Provide the (x, y) coordinate of the cell's center where the given text is located.  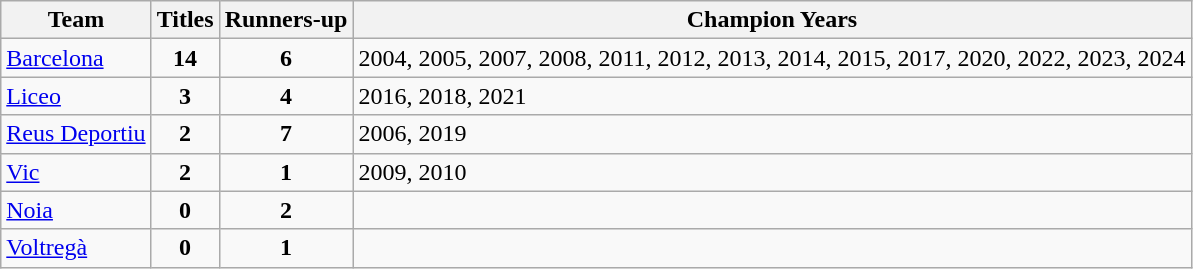
7 (286, 134)
6 (286, 58)
Barcelona (76, 58)
Vic (76, 172)
Titles (185, 20)
Liceo (76, 96)
Runners-up (286, 20)
Champion Years (772, 20)
2009, 2010 (772, 172)
Voltregà (76, 248)
3 (185, 96)
2016, 2018, 2021 (772, 96)
4 (286, 96)
Reus Deportiu (76, 134)
Team (76, 20)
Noia (76, 210)
2004, 2005, 2007, 2008, 2011, 2012, 2013, 2014, 2015, 2017, 2020, 2022, 2023, 2024 (772, 58)
14 (185, 58)
2006, 2019 (772, 134)
